Output the (X, Y) coordinate of the center of the cell containing the given text.  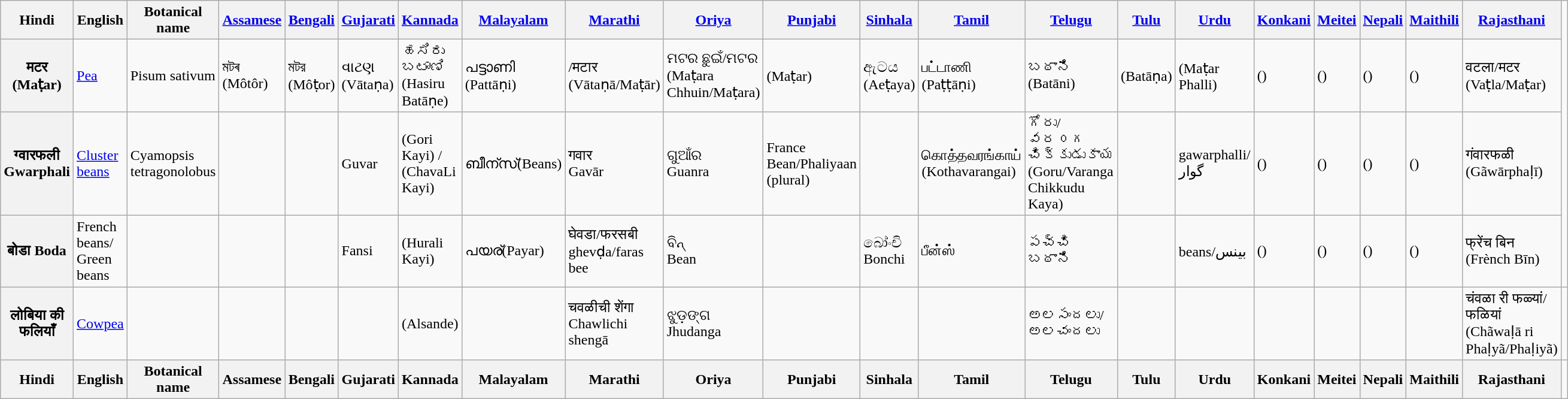
Cowpea (101, 323)
கொத்தவரங்காய் (Kothavarangai) (972, 163)
గోరు/వర౦గ చిక్కుడుకాయ(Goru/Varanga Chikkudu Kaya) (1072, 163)
beans/بينس (1214, 250)
मटर (Maṭar) (37, 75)
French beans/ Green beans (101, 250)
Pisum sativum (173, 75)
(Hurali Kayi) (430, 250)
गंवारफळी (Gãwārphaḷī) (1512, 163)
ଗୁଆଁରGuanra (714, 163)
බෝංචි Bonchi (890, 250)
అలసందలు/అలచందలు (1072, 323)
gawarphalli/گوار (1214, 163)
ඇටය (Aeṭaya) (890, 75)
ബീന്സ്‌(Beans) (514, 163)
মটৰ(Môtôr) (252, 75)
പയര്(Payar) (514, 250)
பீன்ஸ் (972, 250)
चंवळा री फळ्यां/फळियां (Chãwaḷā ri Phaḷyã/Phaḷiyã) (1512, 323)
Pea (101, 75)
वटला/मटर (Vaṭla/Maṭar) (1512, 75)
Cluster beans (101, 163)
/मटार(Vātaṇā/Maṭār) (614, 75)
(Maṭar) (812, 75)
ग्वारफली Gwarphali (37, 163)
ಹಸಿರು ಬಟಾಣಿ (Hasiru Batāṇe) (430, 75)
(Batāṇa) (1147, 75)
ଝୁଡ଼ଙ୍ଗJhudanga (714, 323)
Cyamopsis tetragonolobus (173, 163)
Fansi (368, 250)
பட்டாணி (Paṭṭāṇi) (972, 75)
মটর(Môṭor) (311, 75)
പട്ടാണി (Pattāṇi) (514, 75)
France Bean/Phaliyaan (plural) (812, 163)
(Gori Kayi) / (ChavaLi Kayi) (430, 163)
चवळीची शेंगा Chawlichi shengā (614, 323)
फ्रेंच बिन (Frènch Bīn) (1512, 250)
बोडा Boda (37, 250)
ବିନ୍Bean (714, 250)
(Maṭar Phalli) (1214, 75)
વાટણ (Vātaṇa) (368, 75)
ମଟର ଛୁଇଁ/ମଟର(Maṭara Chhuin/Maṭara) (714, 75)
घेवडा/फरसबीghevḍa/faras bee (614, 250)
Guvar (368, 163)
బఠాని (Batāni) (1072, 75)
(Alsande) (430, 323)
పచ్చి బఠాని (1072, 250)
गवारGavār (614, 163)
लोबिया की फलियाँ (37, 323)
